Provide the [x, y] coordinate of the cell's center where the given text is located.  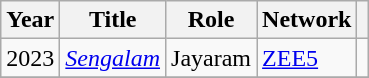
Role [212, 20]
Jayaram [212, 58]
Year [30, 20]
Network [307, 20]
ZEE5 [307, 58]
Sengalam [113, 58]
2023 [30, 58]
Title [113, 20]
